Locate the cell with the specified text and output its (X, Y) center coordinate. 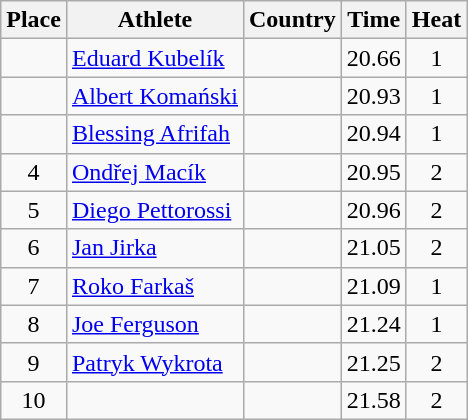
8 (34, 324)
Ondřej Macík (154, 172)
Place (34, 20)
6 (34, 248)
Country (292, 20)
Eduard Kubelík (154, 58)
Diego Pettorossi (154, 210)
21.58 (374, 400)
7 (34, 286)
Albert Komański (154, 96)
4 (34, 172)
21.25 (374, 362)
Heat (436, 20)
Patryk Wykrota (154, 362)
9 (34, 362)
20.93 (374, 96)
5 (34, 210)
Blessing Afrifah (154, 134)
Jan Jirka (154, 248)
Time (374, 20)
10 (34, 400)
20.66 (374, 58)
Athlete (154, 20)
Joe Ferguson (154, 324)
21.24 (374, 324)
20.96 (374, 210)
21.09 (374, 286)
Roko Farkaš (154, 286)
20.95 (374, 172)
20.94 (374, 134)
21.05 (374, 248)
